Search for the cell housing the specified text and yield its (x, y) center coordinate. 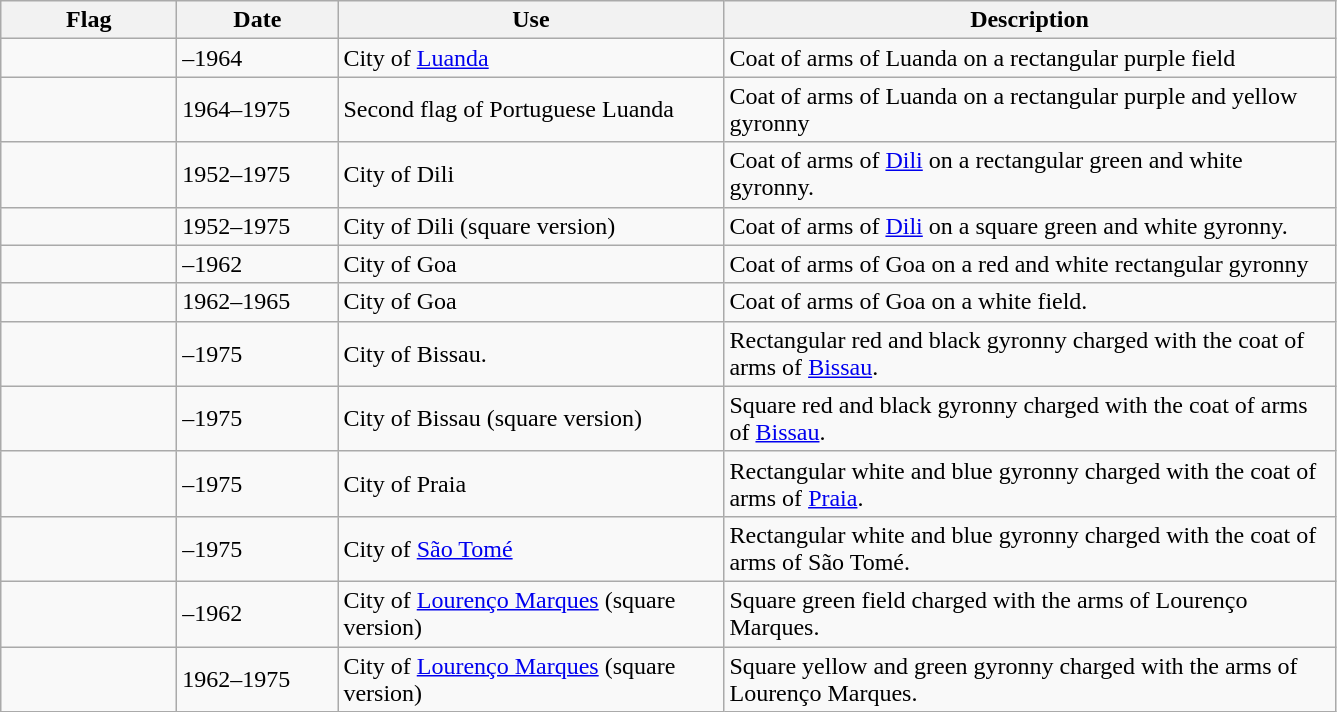
Coat of arms of Luanda on a rectangular purple field (1030, 58)
Rectangular white and blue gyronny charged with the coat of arms of Praia. (1030, 484)
Coat of arms of Dili on a square green and white gyronny. (1030, 226)
City of Luanda (531, 58)
City of Dili (square version) (531, 226)
Square yellow and green gyronny charged with the arms of Lourenço Marques. (1030, 678)
Second flag of Portuguese Luanda (531, 110)
Use (531, 20)
–1964 (258, 58)
Description (1030, 20)
City of São Tomé (531, 548)
Coat of arms of Dili on a rectangular green and white gyronny. (1030, 174)
Flag (89, 20)
City of Dili (531, 174)
Coat of arms of Luanda on a rectangular purple and yellow gyronny (1030, 110)
1962–1975 (258, 678)
Square red and black gyronny charged with the coat of arms of Bissau. (1030, 418)
Coat of arms of Goa on a red and white rectangular gyronny (1030, 264)
Rectangular red and black gyronny charged with the coat of arms of Bissau. (1030, 354)
City of Praia (531, 484)
Square green field charged with the arms of Lourenço Marques. (1030, 614)
Date (258, 20)
City of Bissau (square version) (531, 418)
1962–1965 (258, 302)
Coat of arms of Goa on a white field. (1030, 302)
Rectangular white and blue gyronny charged with the coat of arms of São Tomé. (1030, 548)
City of Bissau. (531, 354)
1964–1975 (258, 110)
